Identify which cell holds the provided text, then report its [x, y] central coordinate. 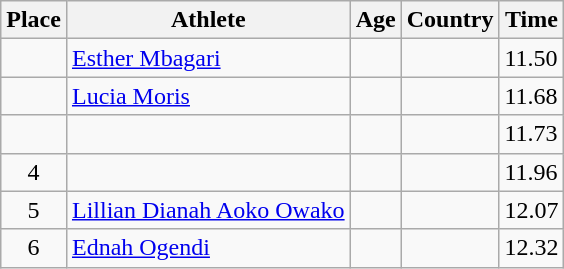
5 [34, 210]
12.07 [532, 210]
Lucia Moris [208, 96]
12.32 [532, 248]
11.50 [532, 58]
11.96 [532, 172]
11.68 [532, 96]
Country [450, 20]
Age [376, 20]
6 [34, 248]
Time [532, 20]
4 [34, 172]
11.73 [532, 134]
Place [34, 20]
Esther Mbagari [208, 58]
Athlete [208, 20]
Lillian Dianah Aoko Owako [208, 210]
Ednah Ogendi [208, 248]
